Find where the given text appears and provide that cell's center as [x, y] coordinate. 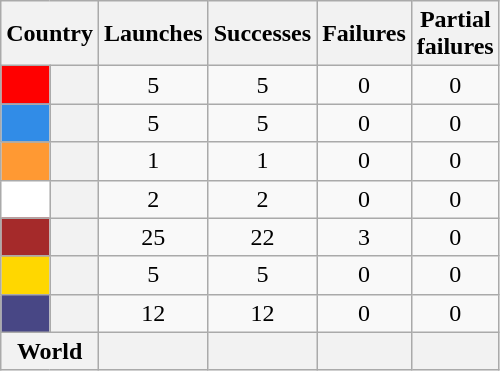
Launches [153, 34]
Country [50, 34]
Successes [262, 34]
3 [364, 237]
25 [153, 237]
Failures [364, 34]
World [50, 351]
22 [262, 237]
Partial failures [455, 34]
